Detect which cell encompasses the target text, then output its [x, y] center coordinate. 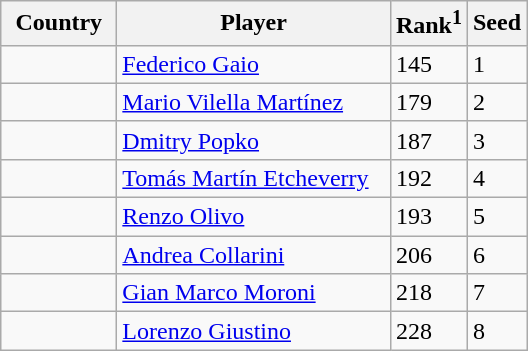
Federico Gaio [254, 64]
145 [428, 64]
Country [59, 24]
8 [496, 331]
187 [428, 140]
Mario Vilella Martínez [254, 102]
Gian Marco Moroni [254, 293]
Renzo Olivo [254, 217]
179 [428, 102]
228 [428, 331]
Lorenzo Giustino [254, 331]
5 [496, 217]
2 [496, 102]
Seed [496, 24]
6 [496, 255]
218 [428, 293]
192 [428, 178]
7 [496, 293]
Player [254, 24]
1 [496, 64]
4 [496, 178]
193 [428, 217]
Dmitry Popko [254, 140]
Tomás Martín Etcheverry [254, 178]
Rank1 [428, 24]
3 [496, 140]
206 [428, 255]
Andrea Collarini [254, 255]
